Find where the given text appears and provide that cell's center as [X, Y] coordinate. 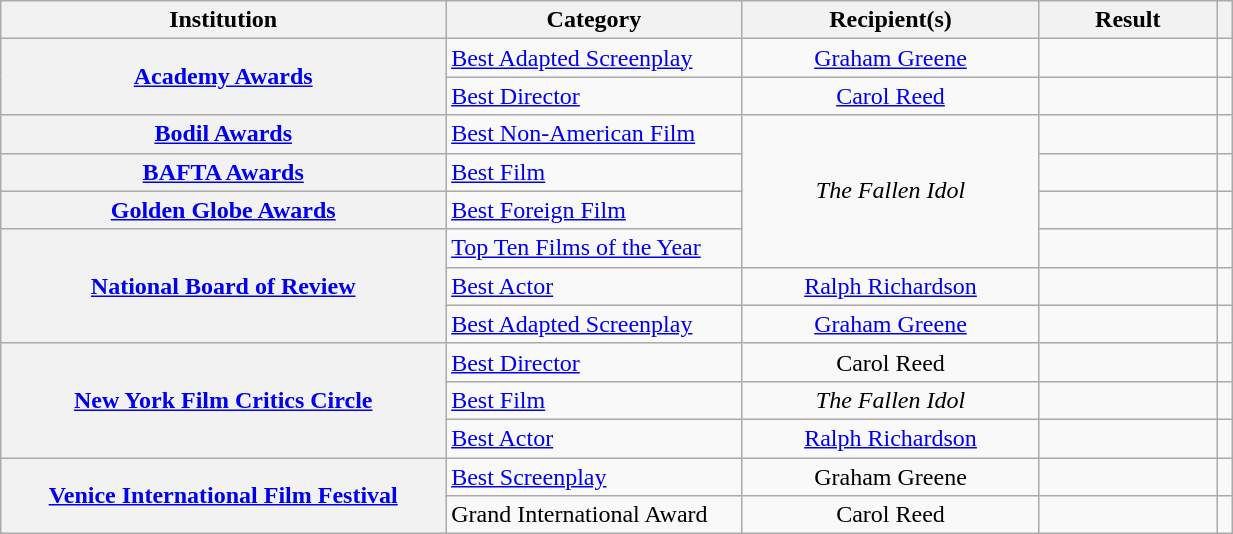
National Board of Review [224, 286]
Bodil Awards [224, 134]
Best Non-American Film [594, 134]
Venice International Film Festival [224, 496]
Best Foreign Film [594, 210]
Result [1128, 20]
Academy Awards [224, 77]
BAFTA Awards [224, 172]
New York Film Critics Circle [224, 400]
Institution [224, 20]
Recipient(s) [890, 20]
Grand International Award [594, 515]
Best Screenplay [594, 477]
Golden Globe Awards [224, 210]
Category [594, 20]
Top Ten Films of the Year [594, 248]
